Determine the [X, Y] coordinate at the center of the cell enclosing the given text.  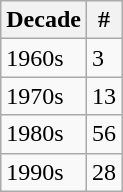
Decade [44, 20]
3 [104, 58]
1990s [44, 172]
1970s [44, 96]
13 [104, 96]
56 [104, 134]
1960s [44, 58]
# [104, 20]
1980s [44, 134]
28 [104, 172]
